Search for the cell housing the specified text and yield its [x, y] center coordinate. 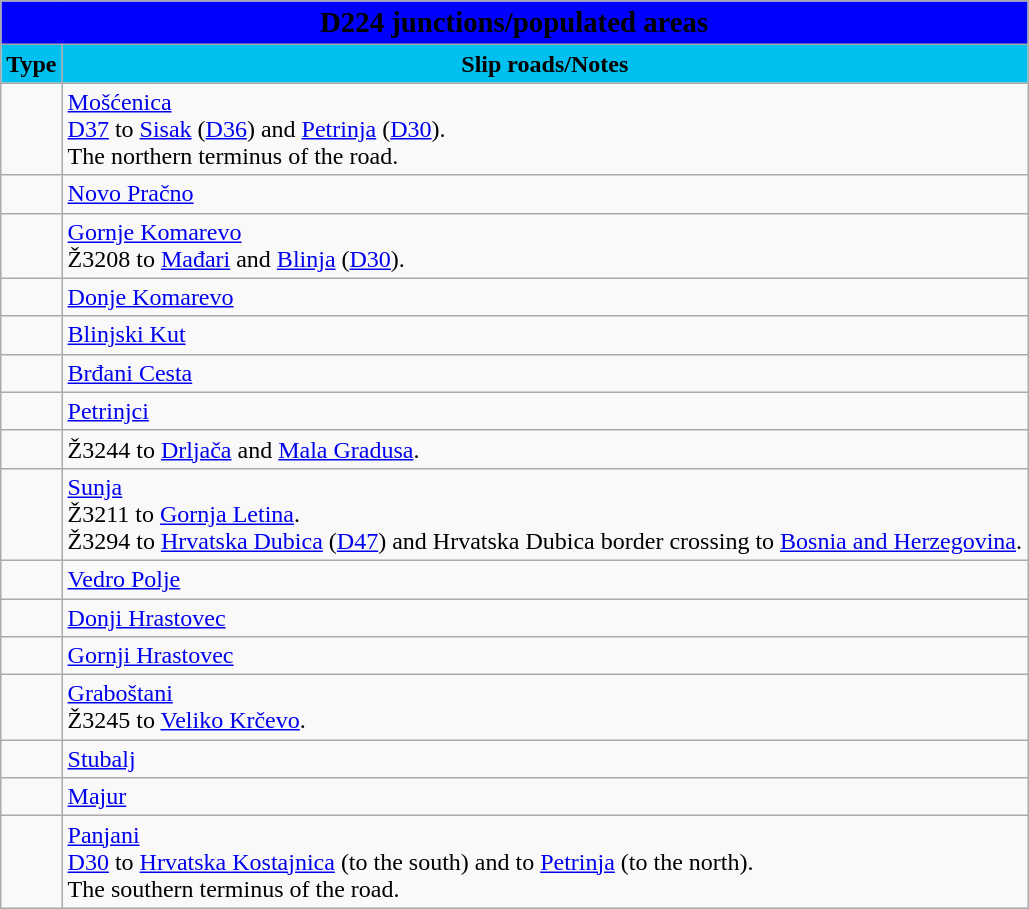
D224 junctions/populated areas [514, 23]
Majur [544, 797]
Panjani D30 to Hrvatska Kostajnica (to the south) and to Petrinja (to the north).The southern terminus of the road. [544, 862]
Brđani Cesta [544, 373]
Petrinjci [544, 411]
Donji Hrastovec [544, 617]
GraboštaniŽ3245 to Veliko Krčevo. [544, 708]
SunjaŽ3211 to Gornja Letina.Ž3294 to Hrvatska Dubica (D47) and Hrvatska Dubica border crossing to Bosnia and Herzegovina. [544, 514]
Donje Komarevo [544, 297]
Stubalj [544, 759]
Type [32, 64]
Mošćenica D37 to Sisak (D36) and Petrinja (D30).The northern terminus of the road. [544, 129]
Novo Pračno [544, 194]
Gornje KomarevoŽ3208 to Mađari and Blinja (D30). [544, 246]
Gornji Hrastovec [544, 656]
Blinjski Kut [544, 335]
Ž3244 to Drljača and Mala Gradusa. [544, 449]
Slip roads/Notes [544, 64]
Vedro Polje [544, 579]
